Find where the given text appears and provide that cell's center as (X, Y) coordinate. 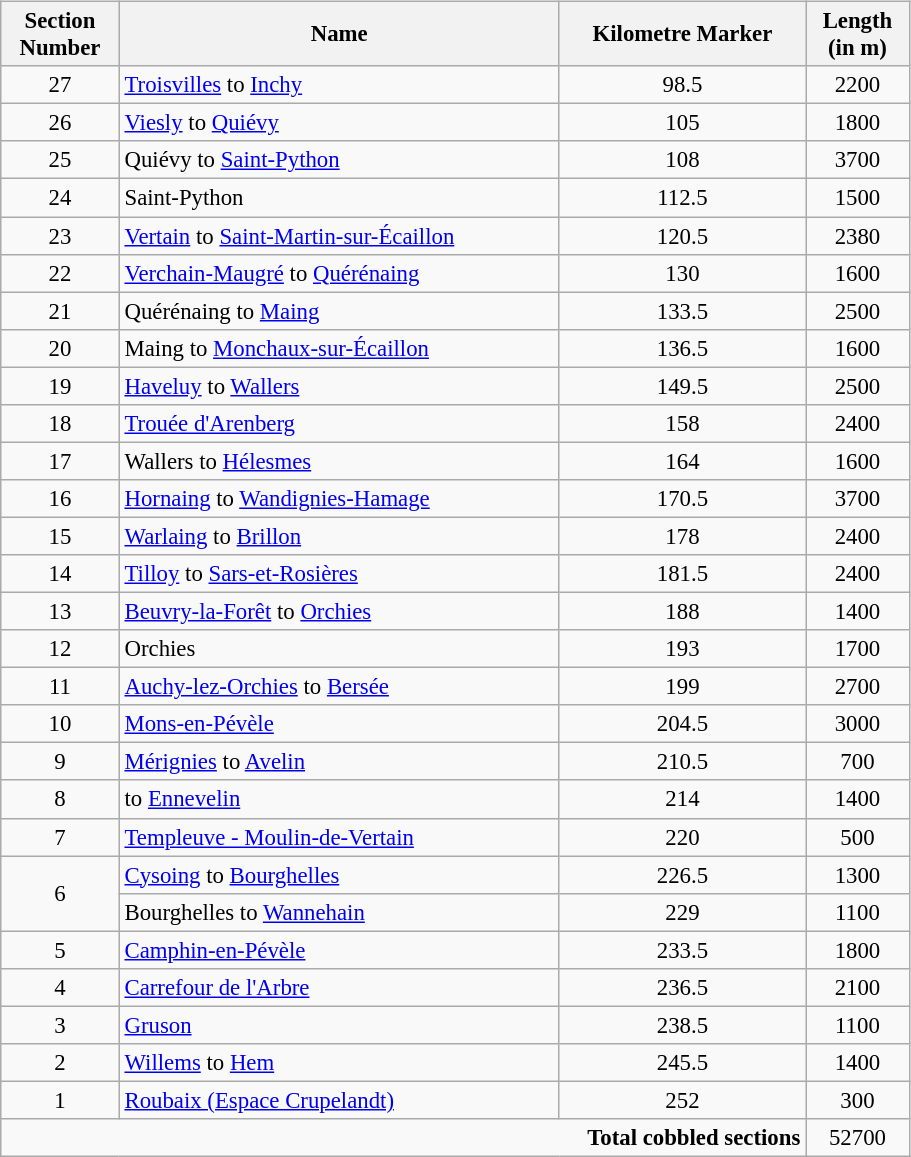
178 (682, 536)
Cysoing to Bourghelles (339, 875)
Mons-en-Pévèle (339, 724)
214 (682, 799)
8 (60, 799)
21 (60, 311)
3 (60, 1025)
Length(in m) (858, 34)
2 (60, 1063)
SectionNumber (60, 34)
210.5 (682, 762)
120.5 (682, 235)
112.5 (682, 198)
229 (682, 912)
5 (60, 950)
19 (60, 386)
Viesly to Quiévy (339, 123)
23 (60, 235)
Trouée d'Arenberg (339, 423)
Name (339, 34)
98.5 (682, 85)
27 (60, 85)
14 (60, 574)
1500 (858, 198)
149.5 (682, 386)
Orchies (339, 649)
to Ennevelin (339, 799)
17 (60, 461)
25 (60, 160)
700 (858, 762)
Carrefour de l'Arbre (339, 987)
2200 (858, 85)
108 (682, 160)
Camphin-en-Pévèle (339, 950)
15 (60, 536)
Gruson (339, 1025)
300 (858, 1100)
16 (60, 499)
Kilometre Marker (682, 34)
10 (60, 724)
Saint-Python (339, 198)
1 (60, 1100)
52700 (858, 1138)
Wallers to Hélesmes (339, 461)
Tilloy to Sars-et-Rosières (339, 574)
188 (682, 611)
22 (60, 273)
170.5 (682, 499)
Total cobbled sections (404, 1138)
133.5 (682, 311)
Hornaing to Wandignies-Hamage (339, 499)
Haveluy to Wallers (339, 386)
Quérénaing to Maing (339, 311)
Warlaing to Brillon (339, 536)
13 (60, 611)
130 (682, 273)
18 (60, 423)
204.5 (682, 724)
Roubaix (Espace Crupelandt) (339, 1100)
2700 (858, 687)
236.5 (682, 987)
20 (60, 348)
12 (60, 649)
7 (60, 837)
6 (60, 894)
136.5 (682, 348)
Troisvilles to Inchy (339, 85)
199 (682, 687)
4 (60, 987)
226.5 (682, 875)
2380 (858, 235)
Templeuve - Moulin-de-Vertain (339, 837)
9 (60, 762)
Quiévy to Saint-Python (339, 160)
158 (682, 423)
181.5 (682, 574)
105 (682, 123)
252 (682, 1100)
Bourghelles to Wannehain (339, 912)
Beuvry-la-Forêt to Orchies (339, 611)
233.5 (682, 950)
1300 (858, 875)
220 (682, 837)
245.5 (682, 1063)
Vertain to Saint-Martin-sur-Écaillon (339, 235)
164 (682, 461)
Auchy-lez-Orchies to Bersée (339, 687)
238.5 (682, 1025)
26 (60, 123)
Verchain-Maugré to Quérénaing (339, 273)
11 (60, 687)
3000 (858, 724)
Maing to Monchaux-sur-Écaillon (339, 348)
2100 (858, 987)
193 (682, 649)
Mérignies to Avelin (339, 762)
24 (60, 198)
Willems to Hem (339, 1063)
500 (858, 837)
1700 (858, 649)
